Pinpoint the cell where the given text exists, returning its (x, y) midpoint coordinate. 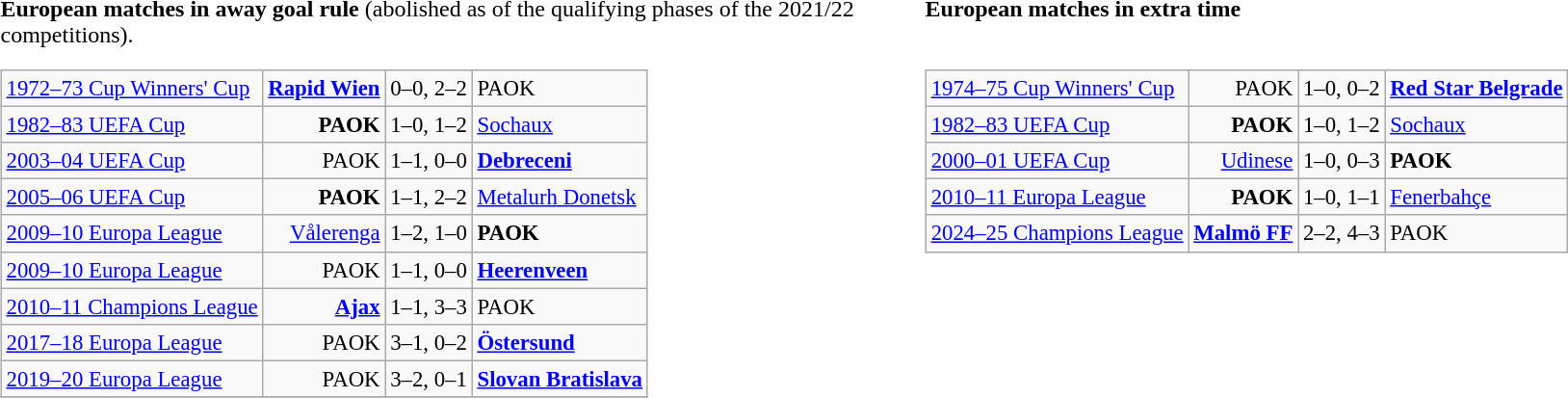
2019–20 Europa League (132, 379)
1–0, 1–1 (1342, 198)
Östersund (560, 342)
0–0, 2–2 (429, 89)
Red Star Belgrade (1477, 89)
1972–73 Cup Winners' Cup (132, 89)
Metalurh Donetsk (560, 198)
2000–01 UEFA Cup (1058, 161)
Slovan Bratislava (560, 379)
1–0, 0–2 (1342, 89)
Fenerbahçe (1477, 198)
2010–11 Europa League (1058, 198)
1–1, 2–2 (429, 198)
3–2, 0–1 (429, 379)
1–1, 3–3 (429, 306)
1–2, 1–0 (429, 233)
Udinese (1243, 161)
2024–25 Champions League (1058, 233)
2003–04 UEFA Cup (132, 161)
1–0, 0–3 (1342, 161)
Ajax (324, 306)
Vålerenga (324, 233)
2010–11 Champions League (132, 306)
1974–75 Cup Winners' Cup (1058, 89)
2–2, 4–3 (1342, 233)
3–1, 0–2 (429, 342)
Heerenveen (560, 270)
2017–18 Europa League (132, 342)
Debreceni (560, 161)
2005–06 UEFA Cup (132, 198)
Malmö FF (1243, 233)
Rapid Wien (324, 89)
